Scan for the cell matching the given text and deliver its [x, y] coordinate at center. 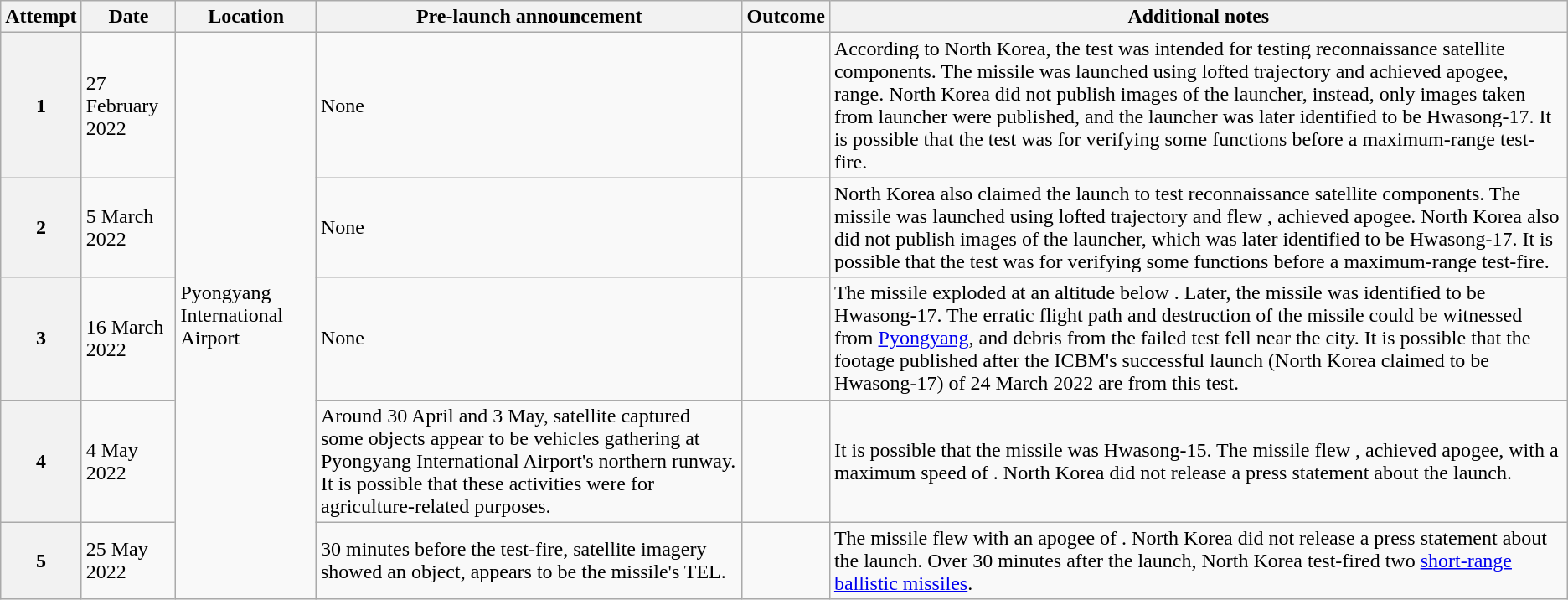
Outcome [786, 17]
5 March 2022 [129, 228]
4 [41, 461]
Attempt [41, 17]
3 [41, 339]
16 March 2022 [129, 339]
1 [41, 106]
Date [129, 17]
Pre-launch announcement [529, 17]
25 May 2022 [129, 561]
Additional notes [1198, 17]
30 minutes before the test-fire, satellite imagery showed an object, appears to be the missile's TEL. [529, 561]
27 February 2022 [129, 106]
2 [41, 228]
Pyongyang International Airport [246, 316]
5 [41, 561]
Location [246, 17]
4 May 2022 [129, 461]
